Output the (x, y) coordinate of the center of the cell containing the given text.  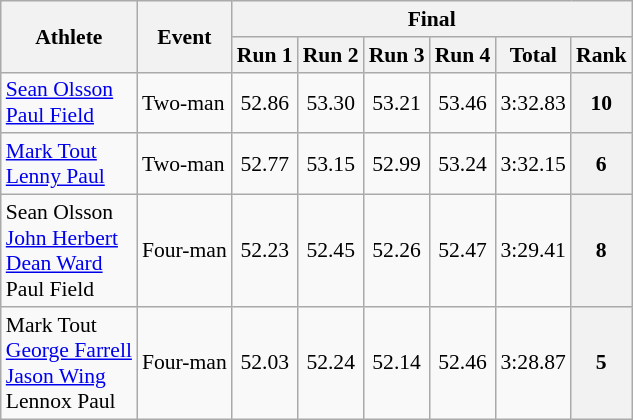
Run 2 (331, 55)
6 (602, 164)
52.24 (331, 363)
Sean OlssonPaul Field (69, 102)
Final (432, 19)
10 (602, 102)
3:32.83 (532, 102)
Run 4 (463, 55)
53.15 (331, 164)
52.45 (331, 251)
3:32.15 (532, 164)
Event (184, 36)
5 (602, 363)
Mark ToutLenny Paul (69, 164)
52.47 (463, 251)
52.99 (397, 164)
Sean OlssonJohn HerbertDean WardPaul Field (69, 251)
52.77 (265, 164)
Athlete (69, 36)
Run 3 (397, 55)
52.46 (463, 363)
3:29.41 (532, 251)
53.30 (331, 102)
52.26 (397, 251)
52.23 (265, 251)
Mark ToutGeorge FarrellJason WingLennox Paul (69, 363)
8 (602, 251)
3:28.87 (532, 363)
53.21 (397, 102)
53.24 (463, 164)
Total (532, 55)
52.03 (265, 363)
53.46 (463, 102)
Run 1 (265, 55)
52.86 (265, 102)
Rank (602, 55)
52.14 (397, 363)
